Search for the cell housing the specified text and yield its [X, Y] center coordinate. 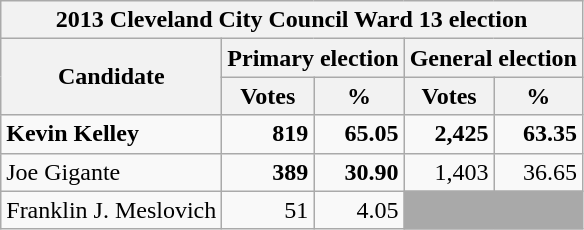
30.90 [359, 172]
Kevin Kelley [112, 134]
1,403 [449, 172]
65.05 [359, 134]
2,425 [449, 134]
Franklin J. Meslovich [112, 210]
Candidate [112, 77]
63.35 [538, 134]
Primary election [313, 58]
4.05 [359, 210]
General election [493, 58]
2013 Cleveland City Council Ward 13 election [292, 20]
51 [268, 210]
Joe Gigante [112, 172]
36.65 [538, 172]
819 [268, 134]
389 [268, 172]
